Return the (x, y) coordinate for the center point of the cell that contains the specified text.  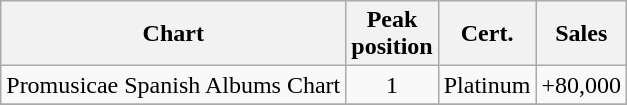
Peakposition (392, 34)
1 (392, 85)
Chart (174, 34)
Sales (582, 34)
Platinum (487, 85)
+80,000 (582, 85)
Promusicae Spanish Albums Chart (174, 85)
Cert. (487, 34)
